Scan for the cell matching the given text and deliver its [x, y] coordinate at center. 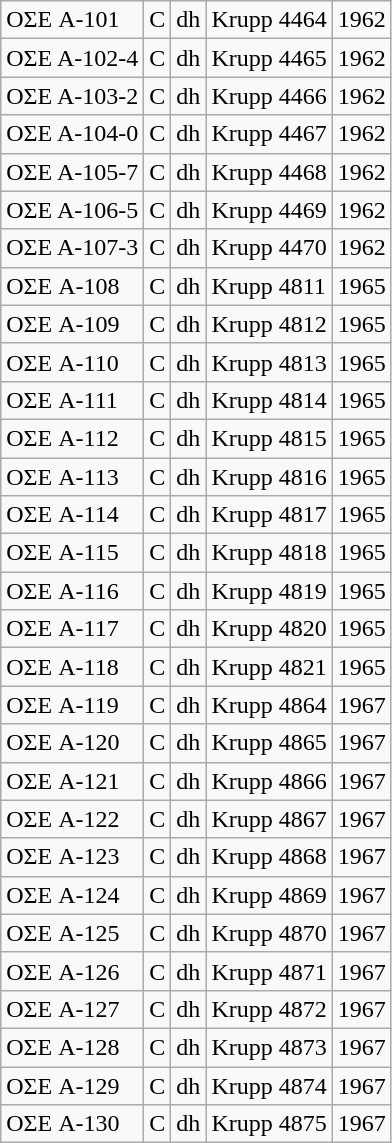
ΟΣΕ A-129 [72, 1085]
ΟΣΕ A-126 [72, 971]
ΟΣΕ A-124 [72, 895]
ΟΣΕ A-115 [72, 553]
ΟΣΕ A-108 [72, 286]
Krupp 4817 [269, 515]
ΟΣΕ A-119 [72, 705]
Krupp 4813 [269, 362]
Krupp 4874 [269, 1085]
ΟΣΕ A-122 [72, 819]
ΟΣΕ A-127 [72, 1009]
Krupp 4465 [269, 58]
ΟΣΕ A-118 [72, 667]
ΟΣΕ A-112 [72, 438]
ΟΣΕ Α-107-3 [72, 248]
ΟΣΕ A-111 [72, 400]
ΟΣΕ A-130 [72, 1124]
Krupp 4464 [269, 20]
Krupp 4467 [269, 134]
Krupp 4866 [269, 781]
Krupp 4815 [269, 438]
ΟΣΕ A-114 [72, 515]
Krupp 4811 [269, 286]
Krupp 4819 [269, 591]
ΟΣΕ A-123 [72, 857]
ΟΣΕ A-117 [72, 629]
Krupp 4875 [269, 1124]
Krupp 4821 [269, 667]
ΟΣΕ Α-106-5 [72, 210]
Krupp 4812 [269, 324]
Krupp 4466 [269, 96]
ΟΣΕ A-101 [72, 20]
ΟΣΕ Α-105-7 [72, 172]
Krupp 4865 [269, 743]
ΟΣΕ A-125 [72, 933]
ΟΣΕ Α-103-2 [72, 96]
Krupp 4869 [269, 895]
Krupp 4470 [269, 248]
ΟΣΕ A-113 [72, 477]
ΟΣΕ A-121 [72, 781]
Krupp 4864 [269, 705]
Krupp 4870 [269, 933]
ΟΣΕ A-116 [72, 591]
Krupp 4814 [269, 400]
ΟΣΕ A-120 [72, 743]
Krupp 4868 [269, 857]
Krupp 4867 [269, 819]
Krupp 4816 [269, 477]
Krupp 4469 [269, 210]
ΟΣΕ A-128 [72, 1047]
ΟΣΕ A-110 [72, 362]
ΟΣΕ Α-102-4 [72, 58]
Krupp 4820 [269, 629]
Krupp 4818 [269, 553]
ΟΣΕ A-109 [72, 324]
Krupp 4871 [269, 971]
Krupp 4873 [269, 1047]
Krupp 4872 [269, 1009]
Krupp 4468 [269, 172]
ΟΣΕ Α-104-0 [72, 134]
